Return (X, Y) of the center of cell containing provided text 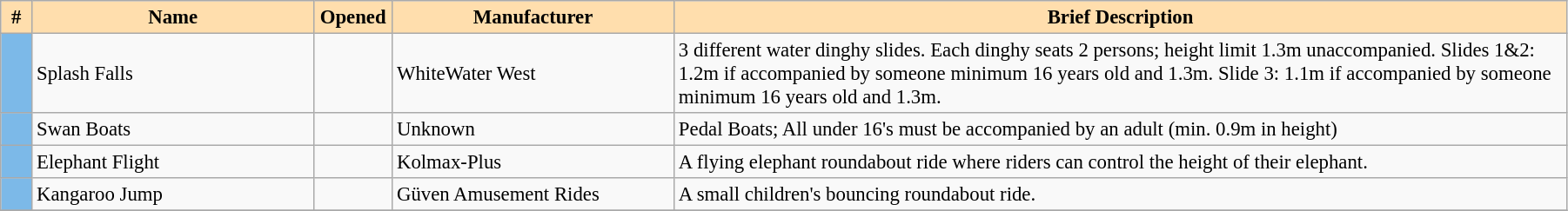
A flying elephant roundabout ride where riders can control the height of their elephant. (1121, 162)
# (17, 17)
Güven Amusement Rides (533, 195)
Opened (353, 17)
Unknown (533, 129)
Pedal Boats; All under 16's must be accompanied by an adult (min. 0.9m in height) (1121, 129)
Brief Description (1121, 17)
Kangaroo Jump (173, 195)
WhiteWater West (533, 74)
Splash Falls (173, 74)
Swan Boats (173, 129)
Kolmax-Plus (533, 162)
Elephant Flight (173, 162)
Name (173, 17)
A small children's bouncing roundabout ride. (1121, 195)
Manufacturer (533, 17)
